Capture the cell that displays the provided text and extract its (X, Y) central coordinate. 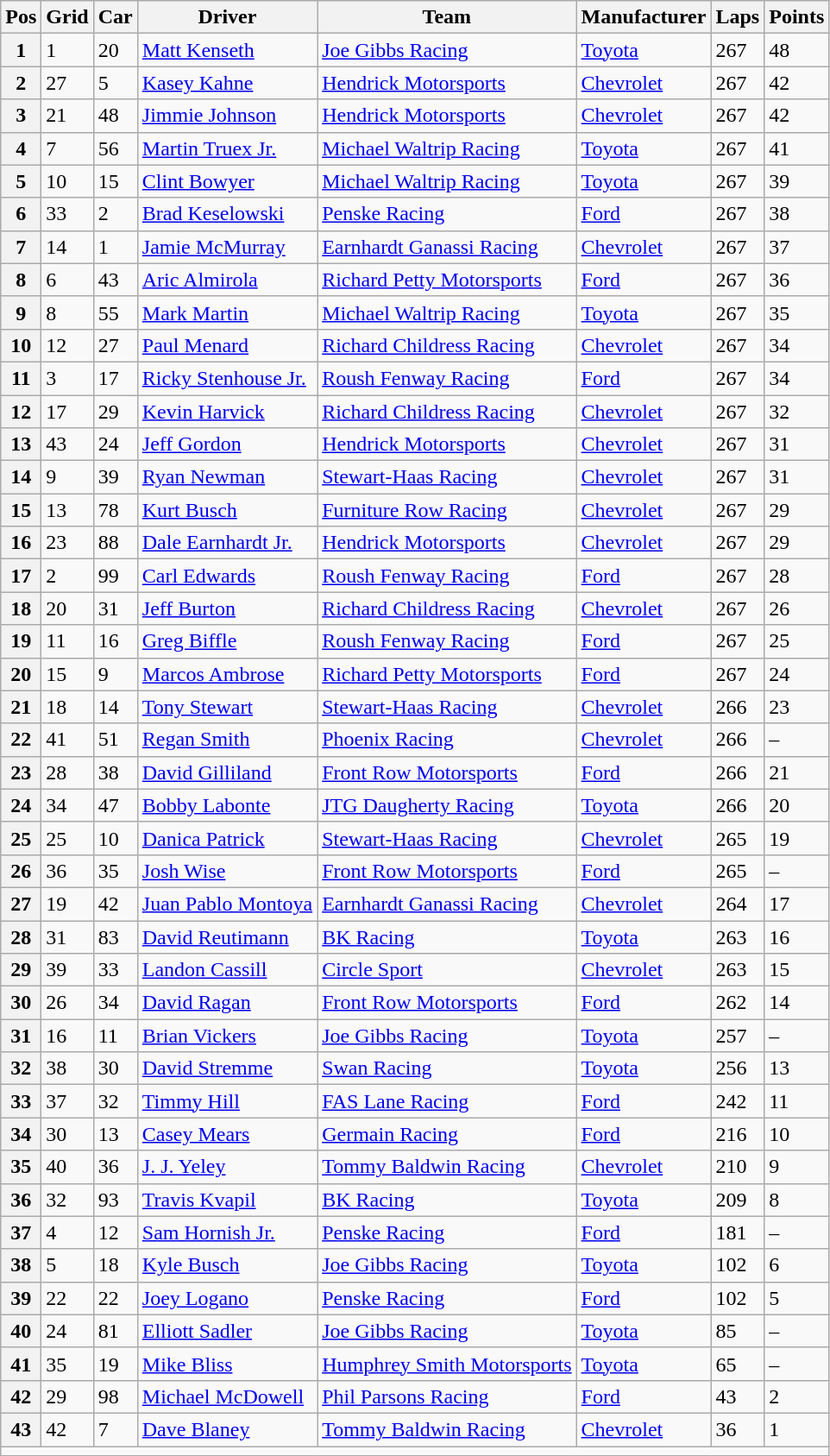
Matt Kenseth (227, 50)
Danica Patrick (227, 838)
David Ragan (227, 1003)
Laps (738, 17)
85 (738, 1331)
216 (738, 1134)
81 (116, 1331)
242 (738, 1101)
99 (116, 576)
Brad Keselowski (227, 214)
Martin Truex Jr. (227, 148)
Ryan Newman (227, 477)
Dave Blaney (227, 1429)
Jamie McMurray (227, 247)
Points (797, 17)
Grid (67, 17)
47 (116, 805)
Clint Bowyer (227, 181)
Brian Vickers (227, 1036)
210 (738, 1167)
98 (116, 1396)
262 (738, 1003)
Phoenix Racing (447, 740)
Jeff Burton (227, 608)
Sam Hornish Jr. (227, 1232)
Paul Menard (227, 345)
David Gilliland (227, 772)
David Stremme (227, 1068)
264 (738, 904)
Furniture Row Racing (447, 510)
Michael McDowell (227, 1396)
Kasey Kahne (227, 83)
David Reutimann (227, 936)
Kevin Harvick (227, 412)
Driver (227, 17)
Casey Mears (227, 1134)
Car (116, 17)
FAS Lane Racing (447, 1101)
51 (116, 740)
56 (116, 148)
Juan Pablo Montoya (227, 904)
Jimmie Johnson (227, 116)
Elliott Sadler (227, 1331)
181 (738, 1232)
Jeff Gordon (227, 444)
55 (116, 312)
Timmy Hill (227, 1101)
65 (738, 1364)
Kyle Busch (227, 1265)
Humphrey Smith Motorsports (447, 1364)
Josh Wise (227, 871)
Bobby Labonte (227, 805)
Dale Earnhardt Jr. (227, 543)
83 (116, 936)
Team (447, 17)
Greg Biffle (227, 641)
JTG Daugherty Racing (447, 805)
78 (116, 510)
Kurt Busch (227, 510)
Marcos Ambrose (227, 674)
Tony Stewart (227, 707)
Germain Racing (447, 1134)
Phil Parsons Racing (447, 1396)
Ricky Stenhouse Jr. (227, 378)
Mike Bliss (227, 1364)
Swan Racing (447, 1068)
93 (116, 1200)
Aric Almirola (227, 280)
Manufacturer (644, 17)
257 (738, 1036)
Joey Logano (227, 1298)
Travis Kvapil (227, 1200)
Carl Edwards (227, 576)
88 (116, 543)
Pos (21, 17)
J. J. Yeley (227, 1167)
Circle Sport (447, 970)
209 (738, 1200)
256 (738, 1068)
Regan Smith (227, 740)
Mark Martin (227, 312)
Landon Cassill (227, 970)
